Output the (X, Y) coordinate of the center of the cell containing the given text.  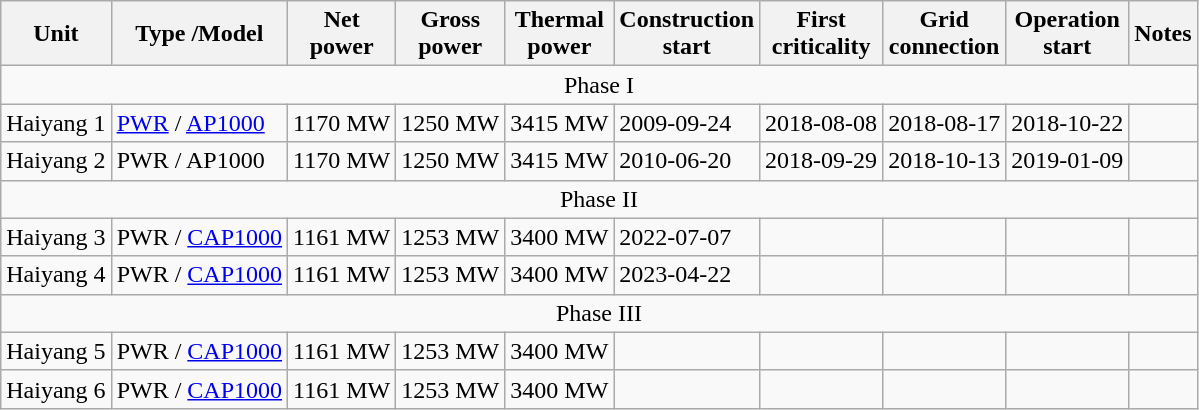
Grid connection (944, 34)
2010-06-20 (687, 161)
Gross power (450, 34)
Operation start (1068, 34)
2023-04-22 (687, 275)
2022-07-07 (687, 237)
2019-01-09 (1068, 161)
Construction start (687, 34)
Phase III (599, 313)
2018-08-08 (822, 123)
Haiyang 3 (56, 237)
2018-10-13 (944, 161)
Notes (1163, 34)
Haiyang 2 (56, 161)
Thermal power (560, 34)
2009-09-24 (687, 123)
Haiyang 4 (56, 275)
2018-10-22 (1068, 123)
Phase II (599, 199)
Haiyang 1 (56, 123)
2018-08-17 (944, 123)
Phase I (599, 85)
Haiyang 6 (56, 389)
Unit (56, 34)
Net power (342, 34)
Type /Model (199, 34)
2018-09-29 (822, 161)
First criticality (822, 34)
Haiyang 5 (56, 351)
